Identify which cell holds the provided text, then report its (x, y) central coordinate. 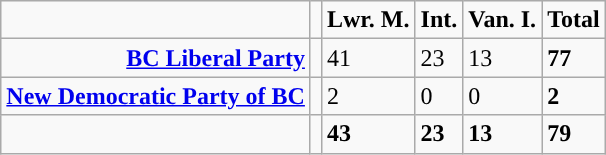
43 (368, 134)
41 (368, 58)
Lwr. M. (368, 20)
77 (574, 58)
Int. (439, 20)
Van. I. (502, 20)
New Democratic Party of BC (156, 96)
79 (574, 134)
Total (574, 20)
BC Liberal Party (156, 58)
